Determine the (x, y) coordinate at the center of the cell enclosing the given text.  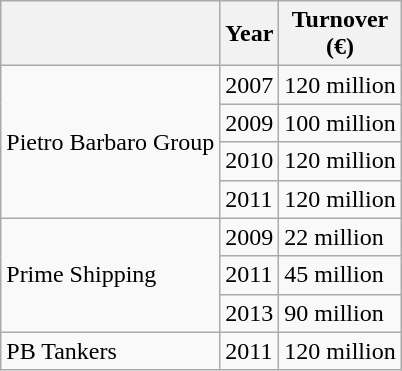
22 million (340, 237)
Prime Shipping (110, 275)
2007 (250, 85)
Turnover(€) (340, 34)
Pietro Barbaro Group (110, 142)
90 million (340, 313)
2010 (250, 161)
100 million (340, 123)
2013 (250, 313)
45 million (340, 275)
Year (250, 34)
PB Tankers (110, 351)
